Extract the (x, y) coordinate from the center of the cell holding the provided text.  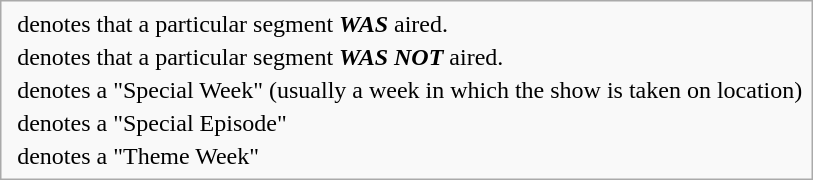
denotes a "Special Week" (usually a week in which the show is taken on location) (410, 90)
denotes that a particular segment WAS NOT aired. (410, 57)
denotes a "Special Episode" (410, 123)
denotes a "Theme Week" (410, 156)
denotes that a particular segment WAS aired. (410, 24)
